Search for the cell housing the specified text and yield its (x, y) center coordinate. 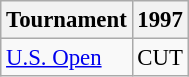
1997 (160, 20)
U.S. Open (66, 58)
CUT (160, 58)
Tournament (66, 20)
